Extract the [x, y] coordinate from the center of the cell holding the provided text.  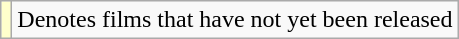
Denotes films that have not yet been released [235, 20]
